Determine the (x, y) coordinate at the center of the cell enclosing the given text.  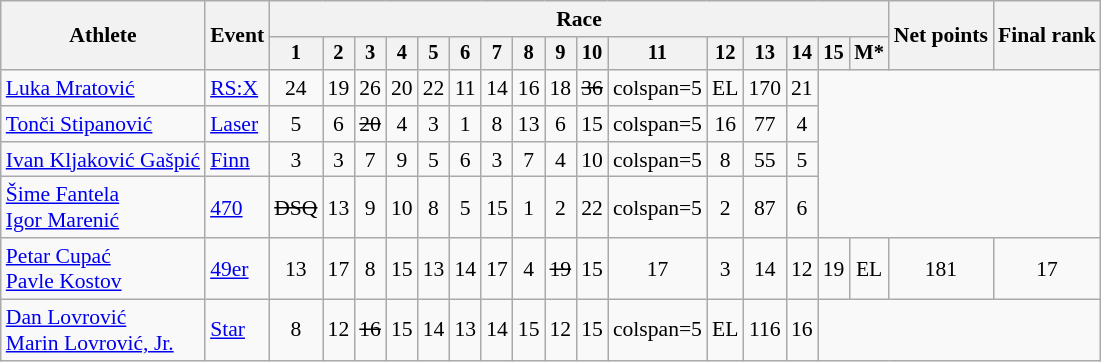
Athlete (103, 36)
77 (764, 124)
RS:X (237, 88)
36 (592, 88)
49er (237, 268)
Luka Mratović (103, 88)
Net points (941, 36)
55 (764, 160)
Dan LovrovićMarin Lovrović, Jr. (103, 330)
18 (560, 88)
Tonči Stipanović (103, 124)
Finn (237, 160)
21 (802, 88)
M* (868, 54)
116 (764, 330)
170 (764, 88)
87 (764, 208)
Race (579, 19)
24 (296, 88)
Šime FantelaIgor Marenić (103, 208)
Ivan Kljaković Gašpić (103, 160)
Event (237, 36)
181 (941, 268)
Laser (237, 124)
26 (370, 88)
Petar CupaćPavle Kostov (103, 268)
Final rank (1047, 36)
470 (237, 208)
Star (237, 330)
DSQ (296, 208)
